Identify which cell holds the provided text, then report its [X, Y] central coordinate. 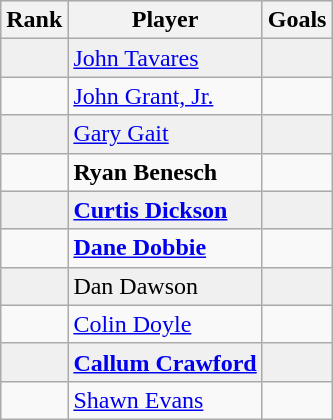
Dan Dawson [165, 286]
Player [165, 20]
Gary Gait [165, 134]
Ryan Benesch [165, 172]
John Grant, Jr. [165, 96]
John Tavares [165, 58]
Callum Crawford [165, 362]
Dane Dobbie [165, 248]
Goals [297, 20]
Colin Doyle [165, 324]
Rank [34, 20]
Shawn Evans [165, 400]
Curtis Dickson [165, 210]
